Return [X, Y] of the center of cell containing provided text 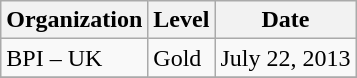
Level [182, 20]
BPI – UK [74, 58]
Date [286, 20]
July 22, 2013 [286, 58]
Organization [74, 20]
Gold [182, 58]
